Determine the [x, y] coordinate at the center of the cell enclosing the given text.  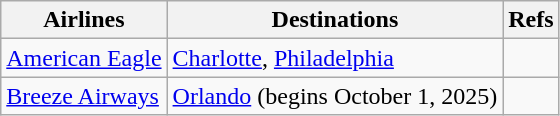
Destinations [335, 20]
Breeze Airways [84, 96]
Airlines [84, 20]
Orlando (begins October 1, 2025) [335, 96]
Charlotte, Philadelphia [335, 58]
Refs [531, 20]
American Eagle [84, 58]
